Search for the cell housing the specified text and yield its (X, Y) center coordinate. 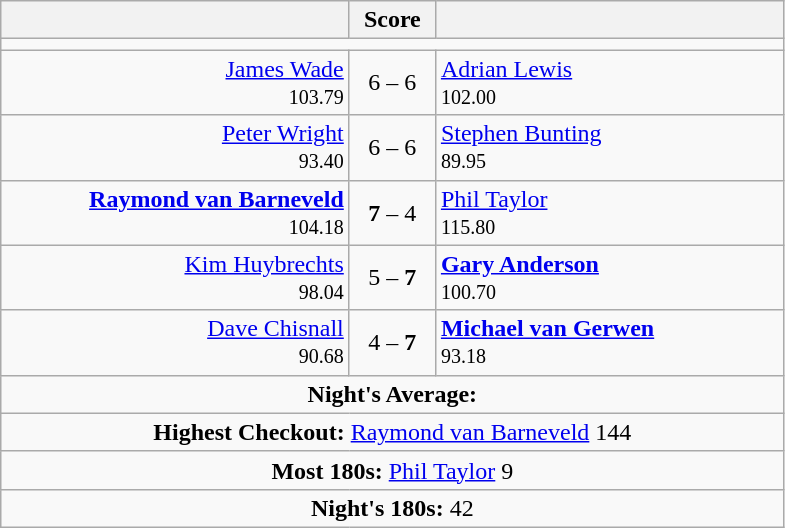
Highest Checkout: Raymond van Barneveld 144 (392, 432)
Dave Chisnall 90.68 (176, 342)
Stephen Bunting 89.95 (610, 148)
Night's 180s: 42 (392, 508)
James Wade 103.79 (176, 82)
Kim Huybrechts 98.04 (176, 278)
Night's Average: (392, 394)
Gary Anderson 100.70 (610, 278)
Adrian Lewis 102.00 (610, 82)
Michael van Gerwen 93.18 (610, 342)
Most 180s: Phil Taylor 9 (392, 470)
4 – 7 (392, 342)
Score (392, 20)
Phil Taylor 115.80 (610, 212)
7 – 4 (392, 212)
Peter Wright 93.40 (176, 148)
Raymond van Barneveld 104.18 (176, 212)
5 – 7 (392, 278)
